Extract the (X, Y) coordinate from the center of the cell holding the provided text.  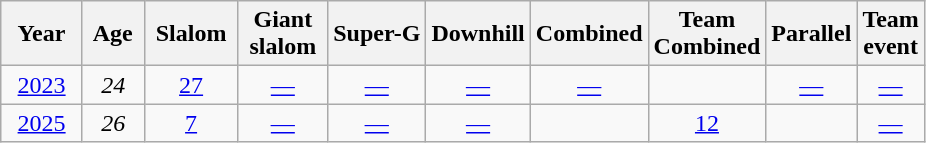
TeamCombined (707, 34)
Downhill (478, 34)
Combined (589, 34)
Age (113, 34)
2023 (42, 85)
Teamevent (891, 34)
Parallel (812, 34)
Slalom (191, 34)
24 (113, 85)
12 (707, 123)
7 (191, 123)
Year (42, 34)
2025 (42, 123)
27 (191, 85)
Giant slalom (283, 34)
26 (113, 123)
Super-G (377, 34)
